Capture the cell that displays the provided text and extract its (x, y) central coordinate. 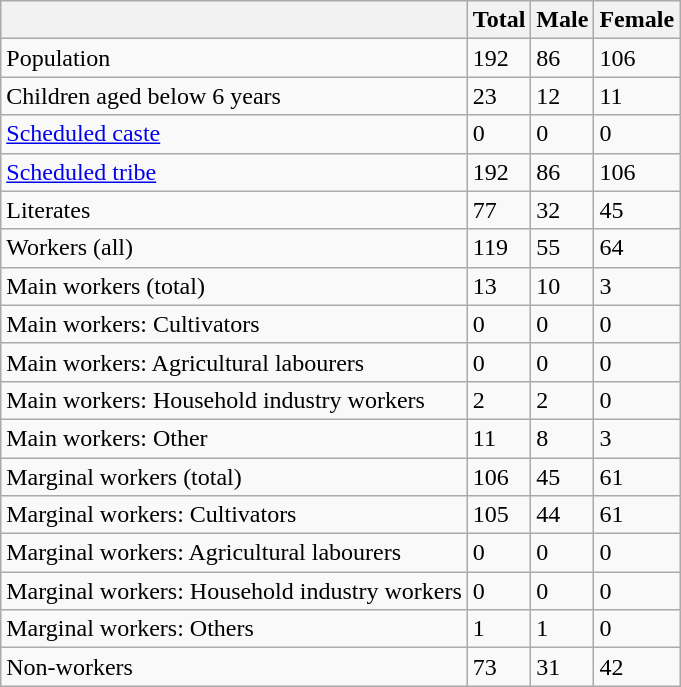
Children aged below 6 years (234, 96)
23 (499, 96)
Non-workers (234, 667)
Total (499, 20)
64 (637, 248)
55 (562, 248)
Marginal workers: Household industry workers (234, 591)
Marginal workers: Agricultural labourers (234, 553)
Marginal workers (total) (234, 477)
13 (499, 286)
12 (562, 96)
Female (637, 20)
Main workers: Other (234, 438)
Main workers: Cultivators (234, 324)
8 (562, 438)
119 (499, 248)
Main workers: Household industry workers (234, 400)
Main workers (total) (234, 286)
Marginal workers: Others (234, 629)
Scheduled tribe (234, 172)
Main workers: Agricultural labourers (234, 362)
Male (562, 20)
32 (562, 210)
Workers (all) (234, 248)
Population (234, 58)
Marginal workers: Cultivators (234, 515)
105 (499, 515)
73 (499, 667)
Literates (234, 210)
31 (562, 667)
77 (499, 210)
Scheduled caste (234, 134)
42 (637, 667)
44 (562, 515)
10 (562, 286)
